Find where the given text appears and provide that cell's center as [X, Y] coordinate. 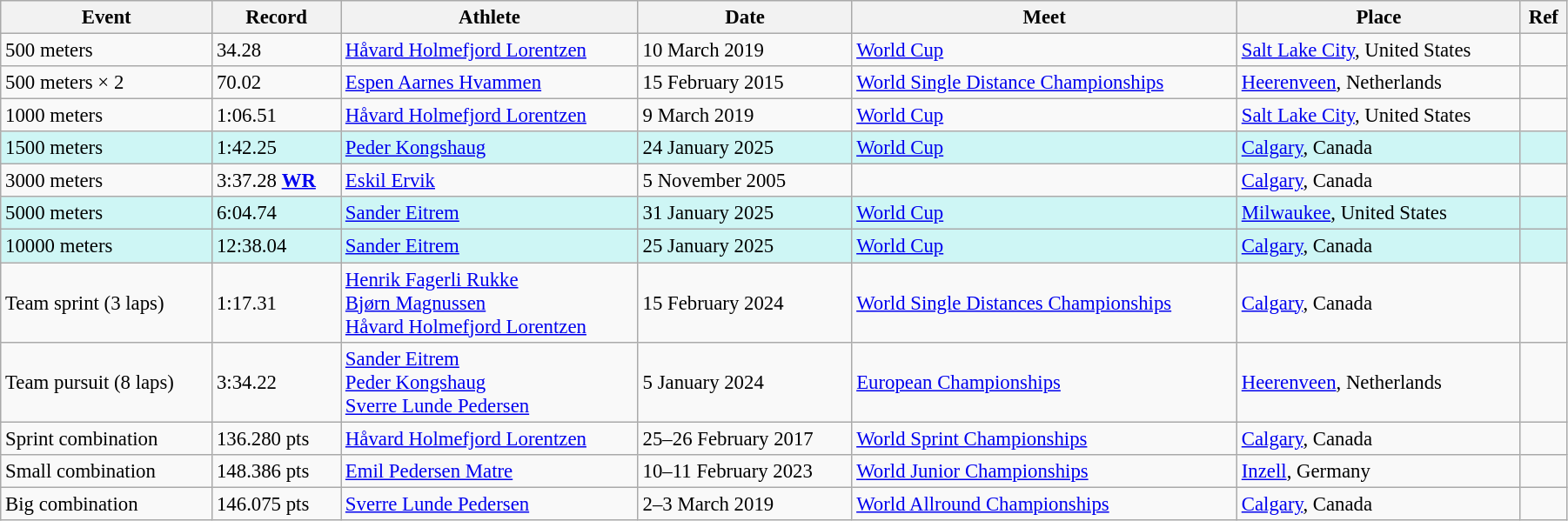
Record [277, 17]
Date [745, 17]
500 meters [106, 50]
3:34.22 [277, 382]
9 March 2019 [745, 116]
Small combination [106, 471]
1500 meters [106, 148]
10–11 February 2023 [745, 471]
148.386 pts [277, 471]
1:17.31 [277, 303]
31 January 2025 [745, 213]
34.28 [277, 50]
World Single Distances Championships [1044, 303]
3:37.28 WR [277, 181]
5000 meters [106, 213]
5 November 2005 [745, 181]
1000 meters [106, 116]
12:38.04 [277, 246]
World Single Distance Championships [1044, 83]
5 January 2024 [745, 382]
10000 meters [106, 246]
Sander EitremPeder KongshaugSverre Lunde Pedersen [490, 382]
136.280 pts [277, 438]
World Sprint Championships [1044, 438]
Event [106, 17]
25 January 2025 [745, 246]
1:42.25 [277, 148]
Espen Aarnes Hvammen [490, 83]
Meet [1044, 17]
Peder Kongshaug [490, 148]
Milwaukee, United States [1378, 213]
Eskil Ervik [490, 181]
500 meters × 2 [106, 83]
3000 meters [106, 181]
World Junior Championships [1044, 471]
Team sprint (3 laps) [106, 303]
Place [1378, 17]
Inzell, Germany [1378, 471]
24 January 2025 [745, 148]
15 February 2015 [745, 83]
6:04.74 [277, 213]
146.075 pts [277, 504]
Athlete [490, 17]
Team pursuit (8 laps) [106, 382]
World Allround Championships [1044, 504]
15 February 2024 [745, 303]
25–26 February 2017 [745, 438]
Sverre Lunde Pedersen [490, 504]
Sprint combination [106, 438]
European Championships [1044, 382]
2–3 March 2019 [745, 504]
70.02 [277, 83]
Henrik Fagerli RukkeBjørn MagnussenHåvard Holmefjord Lorentzen [490, 303]
1:06.51 [277, 116]
Big combination [106, 504]
Emil Pedersen Matre [490, 471]
10 March 2019 [745, 50]
Ref [1544, 17]
